Locate the cell with the specified text and output its [X, Y] center coordinate. 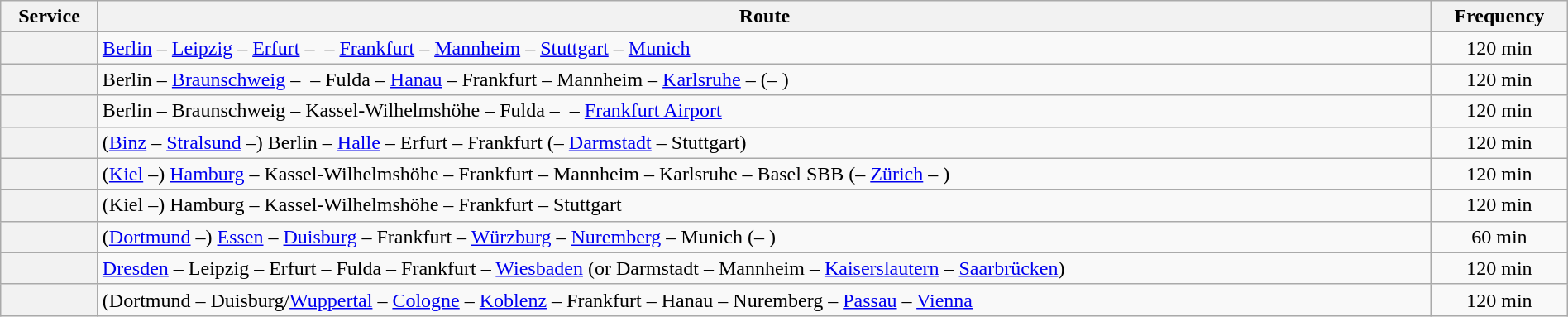
(Binz – Stralsund –) Berlin – Halle – Erfurt – Frankfurt (– Darmstadt – Stuttgart) [764, 142]
(Dortmund – Duisburg/Wuppertal – Cologne – Koblenz – Frankfurt – Hanau – Nuremberg – Passau – Vienna [764, 300]
Route [764, 17]
Berlin – Leipzig – Erfurt – – Frankfurt – Mannheim – Stuttgart – Munich [764, 48]
Berlin – Braunschweig – – Fulda – Hanau – Frankfurt – Mannheim – Karlsruhe – (– ) [764, 79]
(Kiel –) Hamburg – Kassel-Wilhelmshöhe – Frankfurt – Stuttgart [764, 205]
(Kiel –) Hamburg – Kassel-Wilhelmshöhe – Frankfurt – Mannheim – Karlsruhe – Basel SBB (– Zürich – ) [764, 174]
Service [50, 17]
(Dortmund –) Essen – Duisburg – Frankfurt – Würzburg – Nuremberg – Munich (– ) [764, 237]
60 min [1500, 237]
Frequency [1500, 17]
Berlin – Braunschweig – Kassel-Wilhelmshöhe – Fulda – – Frankfurt Airport [764, 111]
Dresden – Leipzig – Erfurt – Fulda – Frankfurt – Wiesbaden (or Darmstadt – Mannheim – Kaiserslautern – Saarbrücken) [764, 268]
